Return the [X, Y] coordinate for the center point of the cell that contains the specified text.  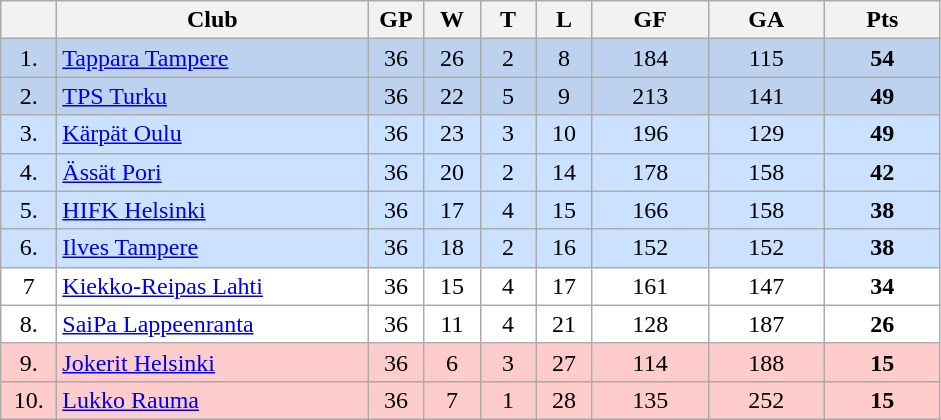
GF [650, 20]
5. [29, 210]
27 [564, 362]
Kärpät Oulu [212, 134]
166 [650, 210]
Tappara Tampere [212, 58]
188 [766, 362]
34 [882, 286]
252 [766, 400]
5 [508, 96]
11 [452, 324]
10 [564, 134]
135 [650, 400]
3. [29, 134]
18 [452, 248]
213 [650, 96]
129 [766, 134]
Kiekko-Reipas Lahti [212, 286]
HIFK Helsinki [212, 210]
GA [766, 20]
114 [650, 362]
Ässät Pori [212, 172]
187 [766, 324]
42 [882, 172]
20 [452, 172]
Club [212, 20]
28 [564, 400]
14 [564, 172]
10. [29, 400]
L [564, 20]
22 [452, 96]
T [508, 20]
W [452, 20]
178 [650, 172]
8 [564, 58]
Jokerit Helsinki [212, 362]
161 [650, 286]
23 [452, 134]
GP [396, 20]
Pts [882, 20]
Lukko Rauma [212, 400]
54 [882, 58]
SaiPa Lappeenranta [212, 324]
4. [29, 172]
141 [766, 96]
8. [29, 324]
147 [766, 286]
Ilves Tampere [212, 248]
6. [29, 248]
9. [29, 362]
9 [564, 96]
1. [29, 58]
196 [650, 134]
TPS Turku [212, 96]
184 [650, 58]
115 [766, 58]
1 [508, 400]
128 [650, 324]
2. [29, 96]
16 [564, 248]
6 [452, 362]
21 [564, 324]
